Detect which cell encompasses the target text, then output its [X, Y] center coordinate. 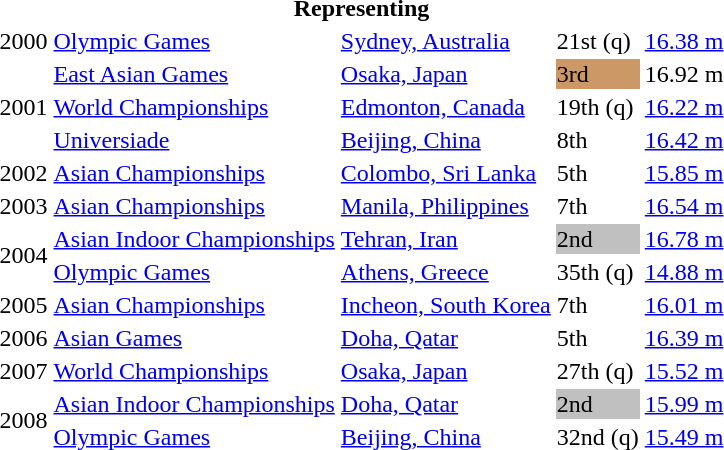
Universiade [194, 140]
19th (q) [598, 107]
Edmonton, Canada [446, 107]
Athens, Greece [446, 272]
Beijing, China [446, 140]
8th [598, 140]
27th (q) [598, 371]
21st (q) [598, 41]
35th (q) [598, 272]
Manila, Philippines [446, 206]
Incheon, South Korea [446, 305]
Tehran, Iran [446, 239]
Colombo, Sri Lanka [446, 173]
Asian Games [194, 338]
East Asian Games [194, 74]
3rd [598, 74]
Sydney, Australia [446, 41]
